From the cell containing the given text, extract its center point as (X, Y) coordinate. 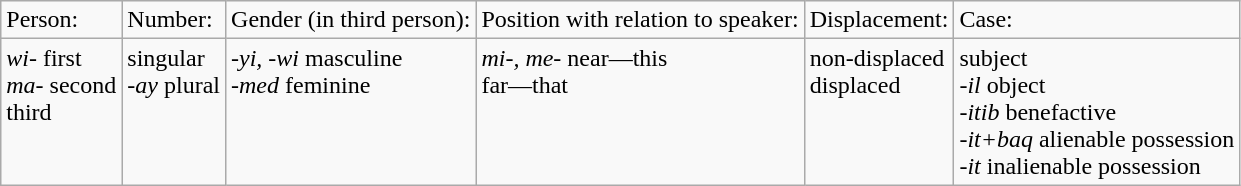
Person: (62, 20)
Case: (1097, 20)
Number: (174, 20)
wi- firstma- secondthird (62, 112)
Displacement: (879, 20)
singular-ay plural (174, 112)
Gender (in third person): (351, 20)
non-displaceddisplaced (879, 112)
subject-il object-itib benefactive-it+baq alienable possession-it inalienable possession (1097, 112)
Position with relation to speaker: (640, 20)
mi-, me- near—thisfar—that (640, 112)
-yi, -wi masculine-med feminine (351, 112)
